Capture the cell that displays the provided text and extract its (x, y) central coordinate. 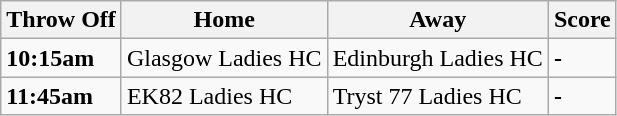
Edinburgh Ladies HC (438, 58)
Home (224, 20)
Glasgow Ladies HC (224, 58)
Away (438, 20)
Throw Off (62, 20)
Tryst 77 Ladies HC (438, 96)
EK82 Ladies HC (224, 96)
Score (582, 20)
10:15am (62, 58)
11:45am (62, 96)
